From the cell containing the given text, extract its center point as [x, y] coordinate. 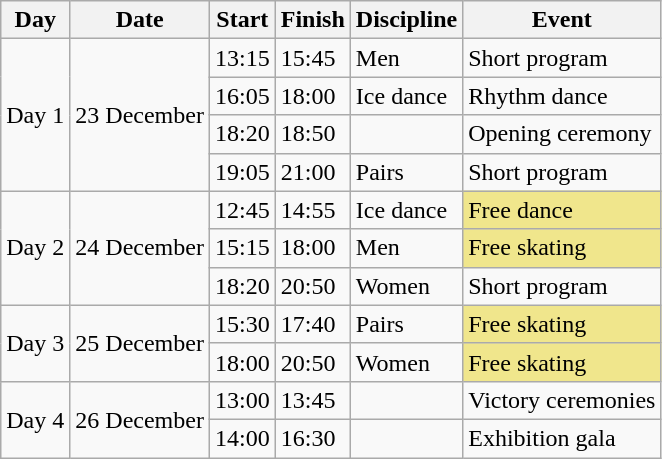
16:05 [242, 96]
Day 1 [36, 115]
Start [242, 20]
Finish [312, 20]
15:30 [242, 324]
Date [140, 20]
Day 3 [36, 343]
23 December [140, 115]
Free dance [562, 210]
19:05 [242, 172]
13:45 [312, 400]
16:30 [312, 438]
Day [36, 20]
13:00 [242, 400]
Day 4 [36, 419]
17:40 [312, 324]
Victory ceremonies [562, 400]
Exhibition gala [562, 438]
14:00 [242, 438]
21:00 [312, 172]
Rhythm dance [562, 96]
18:50 [312, 134]
12:45 [242, 210]
Discipline [406, 20]
14:55 [312, 210]
Event [562, 20]
15:45 [312, 58]
Day 2 [36, 248]
25 December [140, 343]
13:15 [242, 58]
24 December [140, 248]
Opening ceremony [562, 134]
15:15 [242, 248]
26 December [140, 419]
